Return [X, Y] of the center of cell containing provided text 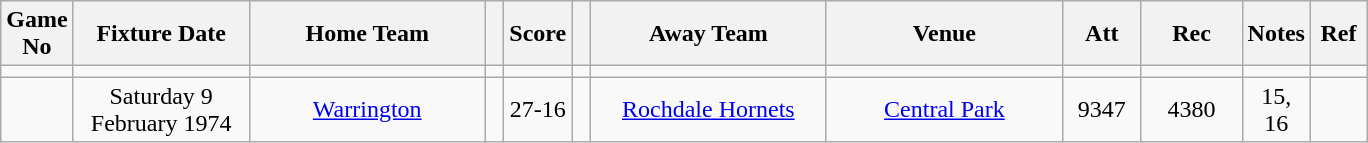
9347 [1102, 110]
27-16 [538, 110]
Home Team [367, 34]
Rochdale Hornets [708, 110]
Score [538, 34]
Ref [1338, 34]
Notes [1276, 34]
Saturday 9 February 1974 [161, 110]
Rec [1192, 34]
Att [1102, 34]
Fixture Date [161, 34]
4380 [1192, 110]
Venue [944, 34]
Game No [37, 34]
Away Team [708, 34]
15, 16 [1276, 110]
Warrington [367, 110]
Central Park [944, 110]
